From the cell containing the given text, extract its center point as (x, y) coordinate. 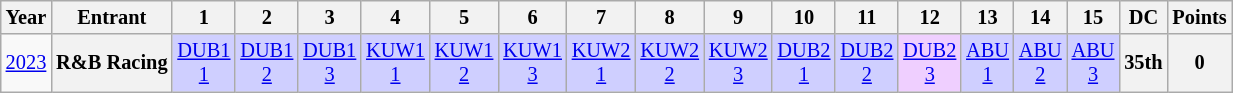
DUB11 (204, 63)
KUW13 (532, 63)
7 (602, 17)
Year (26, 17)
8 (670, 17)
ABU3 (1094, 63)
2 (266, 17)
DUB13 (330, 63)
DUB12 (266, 63)
ABU2 (1040, 63)
0 (1200, 63)
DC (1143, 17)
ABU1 (988, 63)
KUW11 (396, 63)
DUB21 (804, 63)
35th (1143, 63)
KUW21 (602, 63)
KUW22 (670, 63)
6 (532, 17)
5 (464, 17)
9 (738, 17)
11 (866, 17)
2023 (26, 63)
DUB23 (930, 63)
Entrant (112, 17)
KUW12 (464, 63)
3 (330, 17)
14 (1040, 17)
13 (988, 17)
DUB22 (866, 63)
12 (930, 17)
15 (1094, 17)
10 (804, 17)
1 (204, 17)
KUW23 (738, 63)
Points (1200, 17)
4 (396, 17)
R&B Racing (112, 63)
